Pinpoint the cell where the given text exists, returning its [x, y] midpoint coordinate. 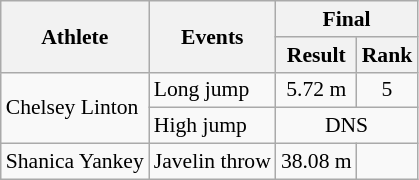
Result [316, 55]
Athlete [75, 36]
DNS [346, 126]
Shanica Yankey [75, 162]
Long jump [212, 90]
Events [212, 36]
Rank [388, 55]
Chelsey Linton [75, 108]
5.72 m [316, 90]
5 [388, 90]
38.08 m [316, 162]
Final [346, 19]
Javelin throw [212, 162]
High jump [212, 126]
